Identify which cell holds the provided text, then report its (X, Y) central coordinate. 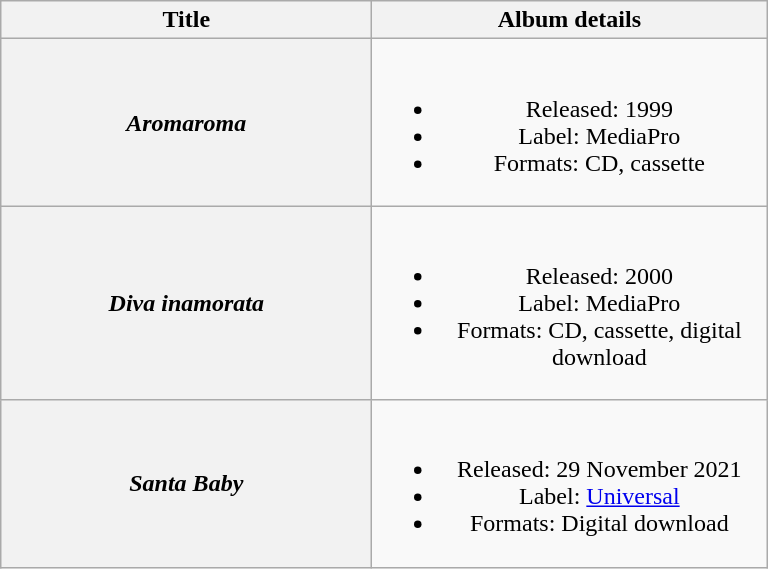
Released: 2000Label: MediaProFormats: CD, cassette, digital download (570, 303)
Title (186, 20)
Diva inamorata (186, 303)
Aromaroma (186, 122)
Album details (570, 20)
Santa Baby (186, 484)
Released: 1999Label: MediaProFormats: CD, cassette (570, 122)
Released: 29 November 2021Label: UniversalFormats: Digital download (570, 484)
